Locate the cell with the specified text and output its [x, y] center coordinate. 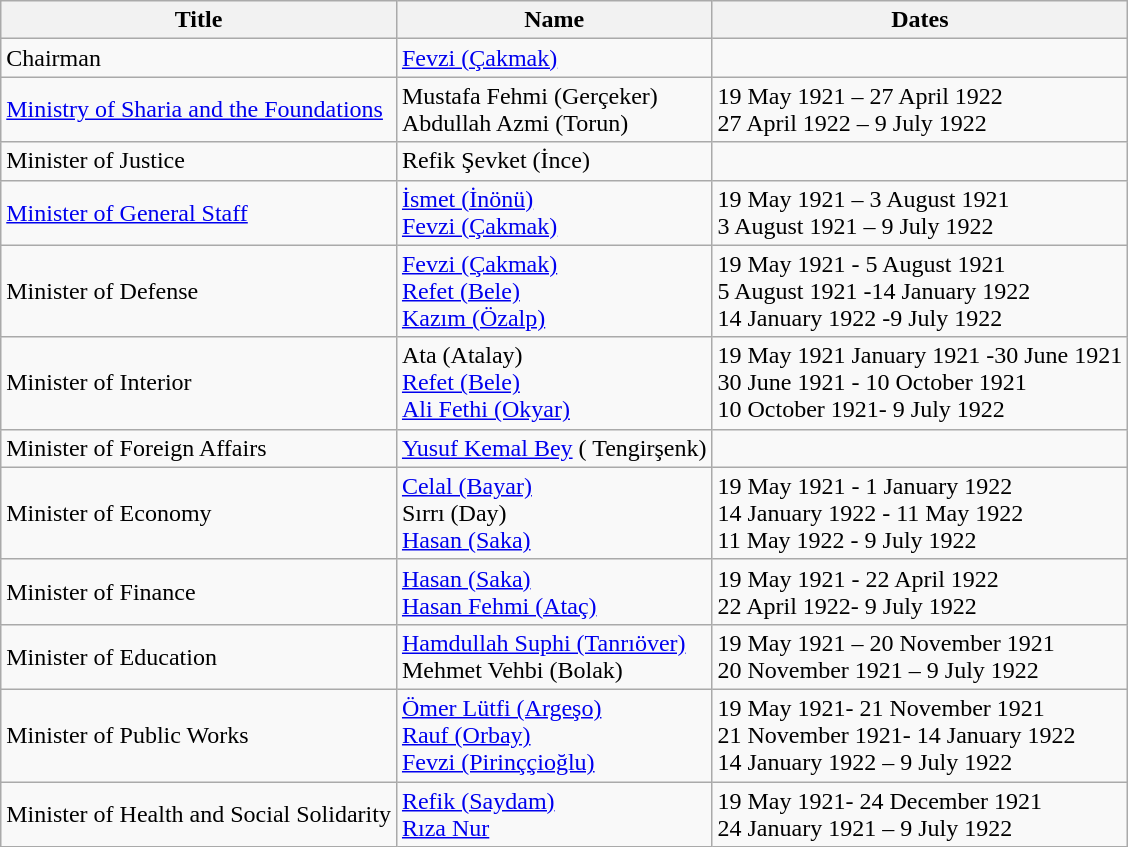
Minister of Health and Social Solidarity [199, 814]
İsmet (İnönü) Fevzi (Çakmak) [554, 212]
Ömer Lütfi (Argeşo)Rauf (Orbay)Fevzi (Pirinççioğlu) [554, 735]
Fevzi (Çakmak)Refet (Bele)Kazım (Özalp) [554, 291]
19 May 1921 - 1 January 192214 January 1922 - 11 May 1922 11 May 1922 - 9 July 1922 [920, 513]
Celal (Bayar) Sırrı (Day) Hasan (Saka) [554, 513]
Ata (Atalay)Refet (Bele) Ali Fethi (Okyar) [554, 383]
Yusuf Kemal Bey ( Tengirşenk) [554, 448]
19 May 1921- 24 December 192124 January 1921 – 9 July 1922 [920, 814]
Minister of Interior [199, 383]
19 May 1921 – 3 August 19213 August 1921 – 9 July 1922 [920, 212]
Minister of Economy [199, 513]
Hasan (Saka)Hasan Fehmi (Ataç) [554, 592]
Minister of Justice [199, 161]
Chairman [199, 58]
Name [554, 20]
Ministry of Sharia and the Foundations [199, 110]
Minister of Finance [199, 592]
Minister of Foreign Affairs [199, 448]
Dates [920, 20]
Refik Şevket (İnce) [554, 161]
19 May 1921 – 27 April 1922 27 April 1922 – 9 July 1922 [920, 110]
Minister of General Staff [199, 212]
Refik (Saydam)Rıza Nur [554, 814]
Mustafa Fehmi (Gerçeker)Abdullah Azmi (Torun) [554, 110]
Fevzi (Çakmak) [554, 58]
Title [199, 20]
Minister of Public Works [199, 735]
Minister of Defense [199, 291]
19 May 1921 January 1921 -30 June 1921 30 June 1921 - 10 October 1921 10 October 1921- 9 July 1922 [920, 383]
19 May 1921 - 5 August 1921 5 August 1921 -14 January 1922 14 January 1922 -9 July 1922 [920, 291]
Hamdullah Suphi (Tanrıöver)Mehmet Vehbi (Bolak) [554, 656]
19 May 1921- 21 November 1921 21 November 1921- 14 January 1922 14 January 1922 – 9 July 1922 [920, 735]
Minister of Education [199, 656]
19 May 1921 – 20 November 192120 November 1921 – 9 July 1922 [920, 656]
19 May 1921 - 22 April 192222 April 1922- 9 July 1922 [920, 592]
